Provide the [x, y] coordinate of the cell's center where the given text is located.  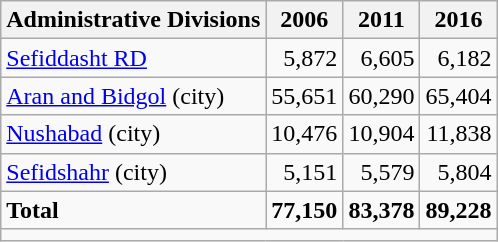
Sefiddasht RD [134, 58]
10,904 [382, 134]
5,579 [382, 172]
5,804 [458, 172]
5,151 [304, 172]
2016 [458, 20]
2011 [382, 20]
11,838 [458, 134]
65,404 [458, 96]
5,872 [304, 58]
Aran and Bidgol (city) [134, 96]
10,476 [304, 134]
Nushabad (city) [134, 134]
2006 [304, 20]
60,290 [382, 96]
77,150 [304, 210]
Total [134, 210]
Administrative Divisions [134, 20]
89,228 [458, 210]
6,182 [458, 58]
55,651 [304, 96]
Sefidshahr (city) [134, 172]
6,605 [382, 58]
83,378 [382, 210]
